Capture the cell that displays the provided text and extract its (X, Y) central coordinate. 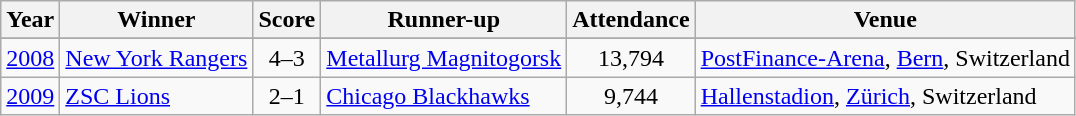
4–3 (287, 58)
13,794 (631, 58)
2009 (30, 96)
New York Rangers (156, 58)
PostFinance-Arena, Bern, Switzerland (885, 58)
Attendance (631, 20)
Chicago Blackhawks (444, 96)
9,744 (631, 96)
ZSC Lions (156, 96)
Venue (885, 20)
2008 (30, 58)
Hallenstadion, Zürich, Switzerland (885, 96)
Metallurg Magnitogorsk (444, 58)
2–1 (287, 96)
Winner (156, 20)
Runner-up (444, 20)
Year (30, 20)
Score (287, 20)
